From the cell containing the given text, extract its center point as [X, Y] coordinate. 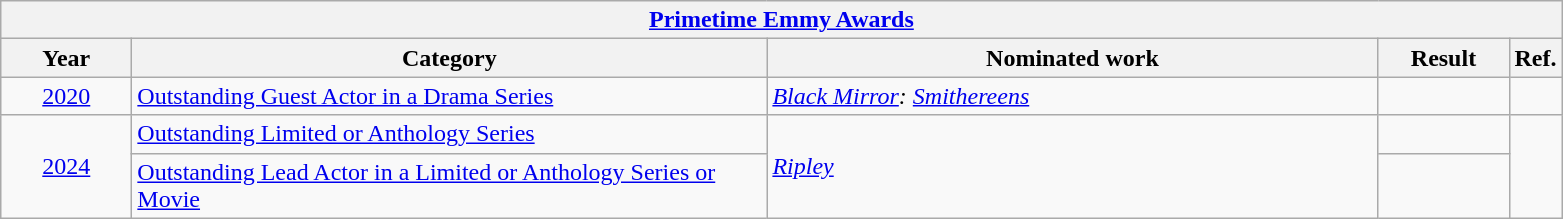
Black Mirror: Smithereens [1072, 96]
Outstanding Guest Actor in a Drama Series [450, 96]
2024 [66, 166]
Ripley [1072, 166]
Outstanding Limited or Anthology Series [450, 134]
Year [66, 58]
Nominated work [1072, 58]
2020 [66, 96]
Outstanding Lead Actor in a Limited or Anthology Series or Movie [450, 186]
Result [1444, 58]
Ref. [1536, 58]
Primetime Emmy Awards [782, 20]
Category [450, 58]
